From the cell containing the given text, extract its center point as (X, Y) coordinate. 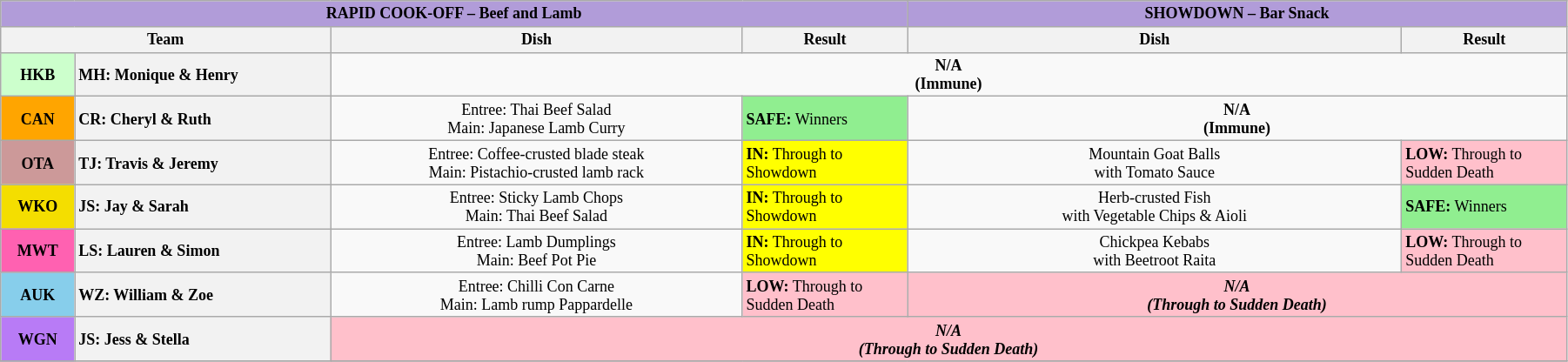
Herb-crusted Fishwith Vegetable Chips & Aioli (1155, 207)
Entree: Coffee-crusted blade steakMain: Pistachio-crusted lamb rack (537, 162)
Entree: Thai Beef SaladMain: Japanese Lamb Curry (537, 118)
MH: Monique & Henry (203, 75)
SHOWDOWN – Bar Snack (1237, 14)
CAN (38, 118)
TJ: Travis & Jeremy (203, 162)
JS: Jay & Sarah (203, 207)
WGN (38, 339)
Entree: Sticky Lamb ChopsMain: Thai Beef Salad (537, 207)
JS: Jess & Stella (203, 339)
Entree: Chilli Con CarneMain: Lamb rump Pappardelle (537, 294)
RAPID COOK-OFF – Beef and Lamb (454, 14)
OTA (38, 162)
LS: Lauren & Simon (203, 251)
CR: Cheryl & Ruth (203, 118)
Entree: Lamb DumplingsMain: Beef Pot Pie (537, 251)
AUK (38, 294)
WZ: William & Zoe (203, 294)
Team (165, 39)
Chickpea Kebabswith Beetroot Raita (1155, 251)
Mountain Goat Ballswith Tomato Sauce (1155, 162)
MWT (38, 251)
HKB (38, 75)
WKO (38, 207)
